Capture the cell that displays the provided text and extract its (X, Y) central coordinate. 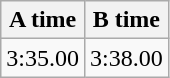
A time (43, 20)
3:35.00 (43, 58)
3:38.00 (126, 58)
B time (126, 20)
